Identify which cell holds the provided text, then report its [X, Y] central coordinate. 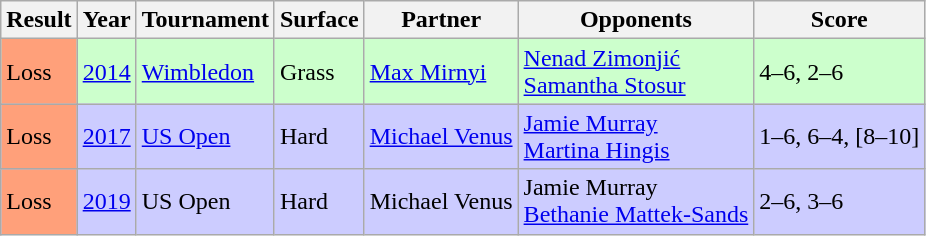
Partner [441, 20]
2014 [106, 72]
4–6, 2–6 [840, 72]
Score [840, 20]
Nenad Zimonjić Samantha Stosur [636, 72]
Year [106, 20]
Surface [319, 20]
Tournament [205, 20]
Jamie Murray Martina Hingis [636, 136]
Grass [319, 72]
2019 [106, 202]
Jamie Murray Bethanie Mattek-Sands [636, 202]
2017 [106, 136]
1–6, 6–4, [8–10] [840, 136]
Wimbledon [205, 72]
Opponents [636, 20]
2–6, 3–6 [840, 202]
Result [39, 20]
Max Mirnyi [441, 72]
